Scan for the cell matching the given text and deliver its (X, Y) coordinate at center. 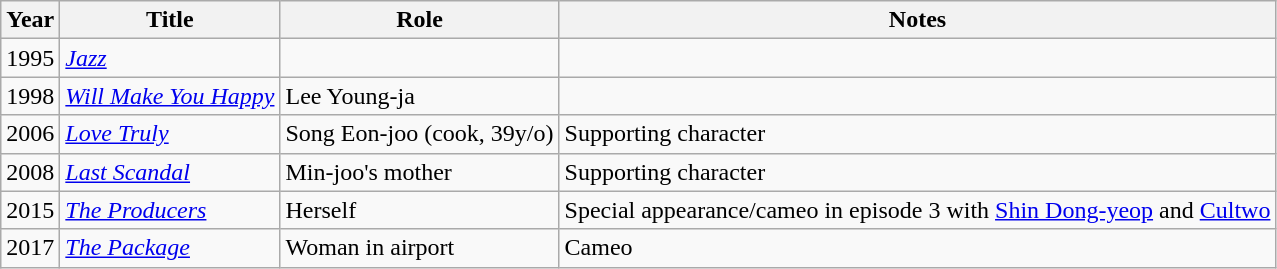
2008 (30, 172)
Love Truly (170, 134)
Year (30, 20)
Last Scandal (170, 172)
Herself (420, 210)
Special appearance/cameo in episode 3 with Shin Dong-yeop and Cultwo (918, 210)
Min-joo's mother (420, 172)
Woman in airport (420, 248)
Notes (918, 20)
Song Eon-joo (cook, 39y/o) (420, 134)
The Package (170, 248)
1998 (30, 96)
Role (420, 20)
Cameo (918, 248)
2017 (30, 248)
1995 (30, 58)
Will Make You Happy (170, 96)
Lee Young-ja (420, 96)
2006 (30, 134)
2015 (30, 210)
Title (170, 20)
Jazz (170, 58)
The Producers (170, 210)
